Search for the cell housing the specified text and yield its [X, Y] center coordinate. 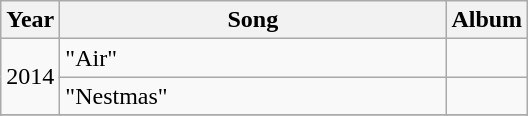
"Air" [253, 58]
Album [487, 20]
Year [30, 20]
2014 [30, 77]
"Nestmas" [253, 96]
Song [253, 20]
